Search for the cell housing the specified text and yield its [X, Y] center coordinate. 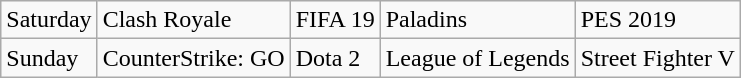
Dota 2 [335, 58]
Sunday [49, 58]
Paladins [478, 20]
FIFA 19 [335, 20]
League of Legends [478, 58]
Clash Royale [194, 20]
Street Fighter V [658, 58]
Saturday [49, 20]
CounterStrike: GO [194, 58]
PES 2019 [658, 20]
